Provide the [X, Y] coordinate of the cell's center where the given text is located.  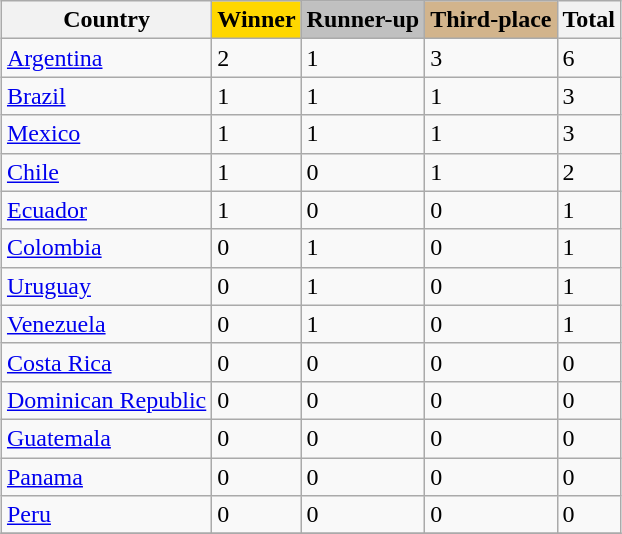
Winner [256, 20]
Venezuela [106, 324]
Chile [106, 172]
Brazil [106, 96]
Country [106, 20]
Third-place [491, 20]
Ecuador [106, 210]
Colombia [106, 248]
Costa Rica [106, 362]
Guatemala [106, 438]
Peru [106, 515]
Total [589, 20]
Runner-up [363, 20]
Uruguay [106, 286]
Dominican Republic [106, 400]
Argentina [106, 58]
Mexico [106, 134]
Panama [106, 477]
6 [589, 58]
